For the text-containing cell, return its midpoint in (X, Y) coordinate format. 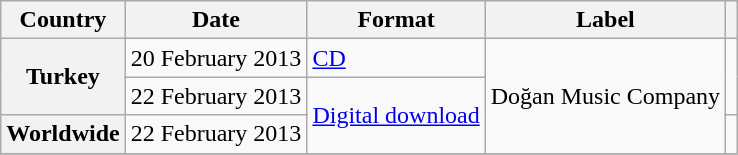
Worldwide (63, 134)
Digital download (396, 115)
Format (396, 20)
Label (605, 20)
CD (396, 58)
Date (216, 20)
20 February 2013 (216, 58)
Doğan Music Company (605, 96)
Turkey (63, 77)
Country (63, 20)
